Return the [X, Y] coordinate for the center point of the cell that contains the specified text.  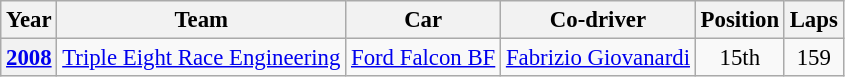
Year [29, 20]
Laps [814, 20]
15th [740, 58]
Fabrizio Giovanardi [598, 58]
Team [202, 20]
159 [814, 58]
Co-driver [598, 20]
Ford Falcon BF [424, 58]
Car [424, 20]
2008 [29, 58]
Triple Eight Race Engineering [202, 58]
Position [740, 20]
